From the cell containing the given text, extract its center point as [x, y] coordinate. 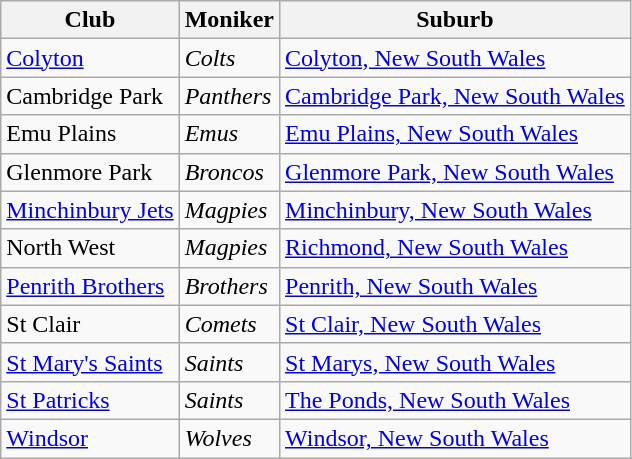
Moniker [229, 20]
Glenmore Park, New South Wales [456, 172]
Wolves [229, 438]
North West [90, 248]
Richmond, New South Wales [456, 248]
Club [90, 20]
Minchinbury Jets [90, 210]
Suburb [456, 20]
Colts [229, 58]
The Ponds, New South Wales [456, 400]
Brothers [229, 286]
Minchinbury, New South Wales [456, 210]
Comets [229, 324]
Penrith, New South Wales [456, 286]
Colyton, New South Wales [456, 58]
Windsor [90, 438]
Emus [229, 134]
St Marys, New South Wales [456, 362]
Windsor, New South Wales [456, 438]
Colyton [90, 58]
Penrith Brothers [90, 286]
St Clair [90, 324]
Cambridge Park, New South Wales [456, 96]
Emu Plains, New South Wales [456, 134]
St Patricks [90, 400]
Panthers [229, 96]
Glenmore Park [90, 172]
Cambridge Park [90, 96]
St Mary's Saints [90, 362]
Emu Plains [90, 134]
St Clair, New South Wales [456, 324]
Broncos [229, 172]
